Extract the [X, Y] coordinate from the center of the cell holding the provided text.  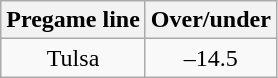
–14.5 [210, 58]
Tulsa [74, 58]
Pregame line [74, 20]
Over/under [210, 20]
